Pinpoint the cell where the given text exists, returning its [x, y] midpoint coordinate. 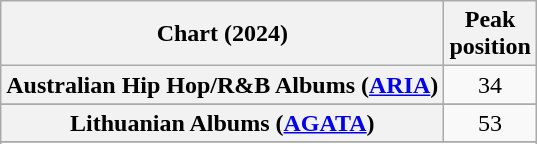
34 [490, 85]
Peakposition [490, 34]
53 [490, 123]
Lithuanian Albums (AGATA) [222, 123]
Chart (2024) [222, 34]
Australian Hip Hop/R&B Albums (ARIA) [222, 85]
